From the cell containing the given text, extract its center point as (X, Y) coordinate. 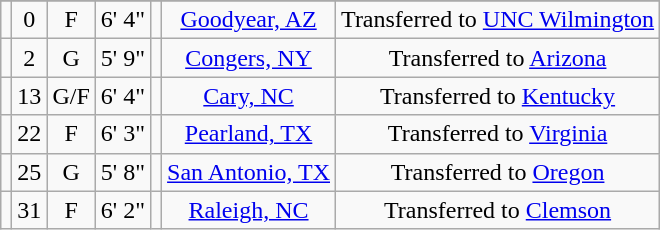
Pearland, TX (249, 134)
Congers, NY (249, 58)
Raleigh, NC (249, 210)
Cary, NC (249, 96)
Transferred to UNC Wilmington (498, 20)
6' 3" (122, 134)
G/F (71, 96)
2 (30, 58)
Transferred to Virginia (498, 134)
San Antonio, TX (249, 172)
5' 8" (122, 172)
6' 2" (122, 210)
Transferred to Kentucky (498, 96)
Transferred to Oregon (498, 172)
22 (30, 134)
5' 9" (122, 58)
13 (30, 96)
0 (30, 20)
Transferred to Clemson (498, 210)
25 (30, 172)
Transferred to Arizona (498, 58)
31 (30, 210)
Goodyear, AZ (249, 20)
